Return (x, y) of the center of cell containing provided text 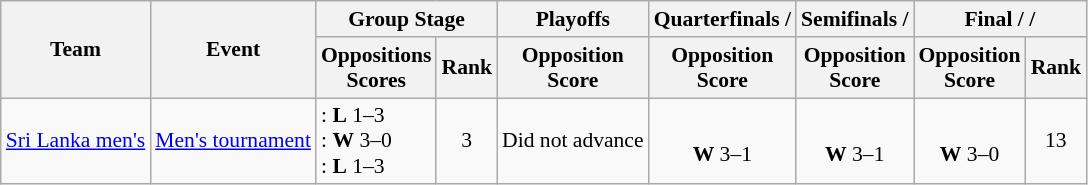
Event (233, 50)
: L 1–3: W 3–0: L 1–3 (376, 142)
3 (466, 142)
Men's tournament (233, 142)
W 3–0 (970, 142)
Final / / (1000, 19)
Group Stage (406, 19)
Playoffs (573, 19)
Sri Lanka men's (76, 142)
Semifinals / (854, 19)
Team (76, 50)
13 (1056, 142)
OppositionsScores (376, 68)
Quarterfinals / (722, 19)
Did not advance (573, 142)
